For the text-containing cell, return its midpoint in [x, y] coordinate format. 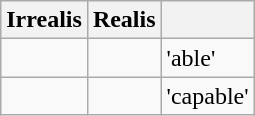
'able' [208, 58]
'capable' [208, 96]
Irrealis [44, 20]
Realis [124, 20]
